Search for the cell housing the specified text and yield its [x, y] center coordinate. 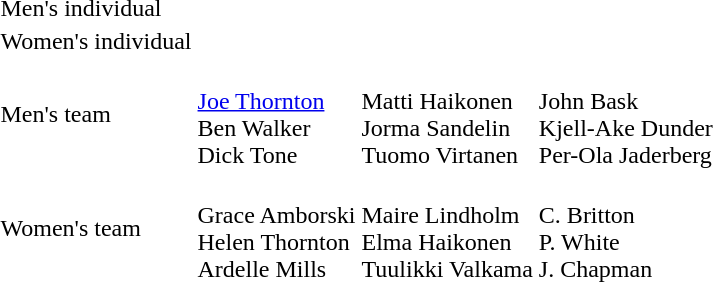
Matti Haikonen Jorma Sandelin Tuomo Virtanen [447, 114]
Joe Thornton Ben Walker Dick Tone [276, 114]
